Return (X, Y) of the center of cell containing provided text 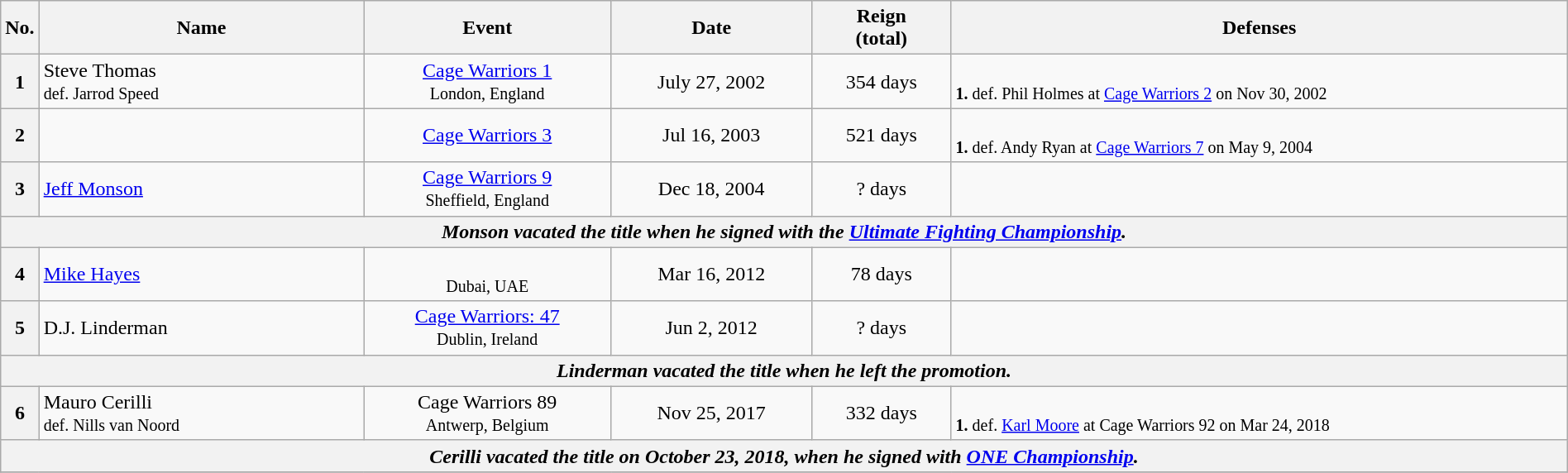
Reign(total) (882, 28)
521 days (882, 136)
Defenses (1259, 28)
Linderman vacated the title when he left the promotion. (784, 370)
Cerilli vacated the title on October 23, 2018, when he signed with ONE Championship. (784, 456)
Name (201, 28)
Cage Warriors 3 (488, 136)
Mike Hayes (201, 275)
Date (711, 28)
No. (20, 28)
Cage Warriors 1London, England (488, 81)
Mar 16, 2012 (711, 275)
3 (20, 189)
Dec 18, 2004 (711, 189)
Cage Warriors 9 Sheffield, England (488, 189)
Jul 16, 2003 (711, 136)
Event (488, 28)
1. def. Andy Ryan at Cage Warriors 7 on May 9, 2004 (1259, 136)
1. def. Karl Moore at Cage Warriors 92 on Mar 24, 2018 (1259, 413)
Mauro Cerillidef. Nills van Noord (201, 413)
Dubai, UAE (488, 275)
6 (20, 413)
4 (20, 275)
2 (20, 136)
354 days (882, 81)
78 days (882, 275)
Monson vacated the title when he signed with the Ultimate Fighting Championship. (784, 232)
Jun 2, 2012 (711, 327)
Steve Thomasdef. Jarrod Speed (201, 81)
D.J. Linderman (201, 327)
July 27, 2002 (711, 81)
Nov 25, 2017 (711, 413)
5 (20, 327)
1. def. Phil Holmes at Cage Warriors 2 on Nov 30, 2002 (1259, 81)
Jeff Monson (201, 189)
1 (20, 81)
Cage Warriors 89Antwerp, Belgium (488, 413)
Cage Warriors: 47 Dublin, Ireland (488, 327)
332 days (882, 413)
